Pinpoint the cell where the given text exists, returning its (x, y) midpoint coordinate. 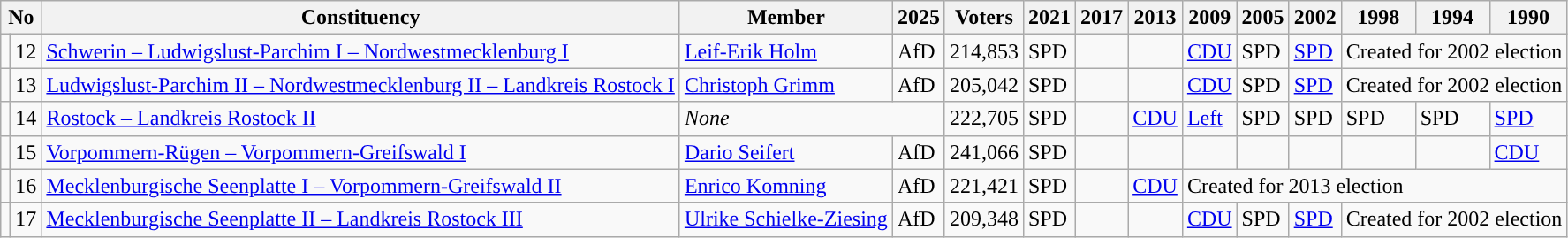
2005 (1263, 18)
Member (786, 18)
241,066 (984, 152)
Enrico Komning (786, 186)
Mecklenburgische Seenplatte II – Landkreis Rostock III (360, 219)
Voters (984, 18)
2009 (1209, 18)
Ulrike Schielke-Ziesing (786, 219)
Christoph Grimm (786, 85)
Vorpommern-Rügen – Vorpommern-Greifswald I (360, 152)
None (812, 119)
2025 (919, 18)
1994 (1452, 18)
Created for 2013 election (1375, 186)
214,853 (984, 51)
1998 (1378, 18)
222,705 (984, 119)
Constituency (360, 18)
12 (27, 51)
Leif-Erik Holm (786, 51)
2013 (1155, 18)
Rostock – Landkreis Rostock II (360, 119)
2017 (1102, 18)
Mecklenburgische Seenplatte I – Vorpommern-Greifswald II (360, 186)
17 (27, 219)
Ludwigslust-Parchim II – Nordwestmecklenburg II – Landkreis Rostock I (360, 85)
2021 (1049, 18)
2002 (1314, 18)
Dario Seifert (786, 152)
Left (1209, 119)
209,348 (984, 219)
15 (27, 152)
16 (27, 186)
205,042 (984, 85)
Schwerin – Ludwigslust-Parchim I – Nordwestmecklenburg I (360, 51)
221,421 (984, 186)
No (21, 18)
14 (27, 119)
13 (27, 85)
1990 (1528, 18)
